Return the [X, Y] coordinate for the center point of the cell that contains the specified text.  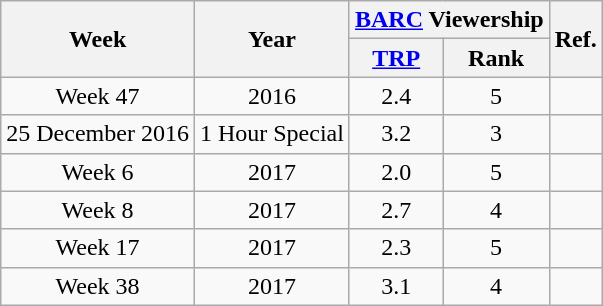
2.3 [396, 248]
Week 38 [98, 286]
Week 8 [98, 210]
Week 47 [98, 96]
Week [98, 39]
Week 17 [98, 248]
25 December 2016 [98, 134]
3 [496, 134]
Rank [496, 58]
Ref. [576, 39]
Year [272, 39]
1 Hour Special [272, 134]
TRP [396, 58]
2.7 [396, 210]
2.0 [396, 172]
2016 [272, 96]
2.4 [396, 96]
3.2 [396, 134]
BARC Viewership [449, 20]
3.1 [396, 286]
Week 6 [98, 172]
